Scan for the cell matching the given text and deliver its [x, y] coordinate at center. 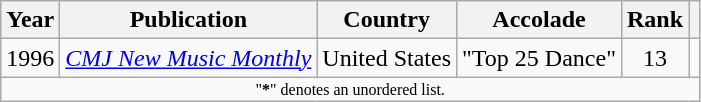
Rank [654, 20]
Country [387, 20]
13 [654, 58]
1996 [30, 58]
"Top 25 Dance" [540, 58]
Publication [188, 20]
"*" denotes an unordered list. [350, 89]
CMJ New Music Monthly [188, 58]
United States [387, 58]
Year [30, 20]
Accolade [540, 20]
